Scan for the cell matching the given text and deliver its [X, Y] coordinate at center. 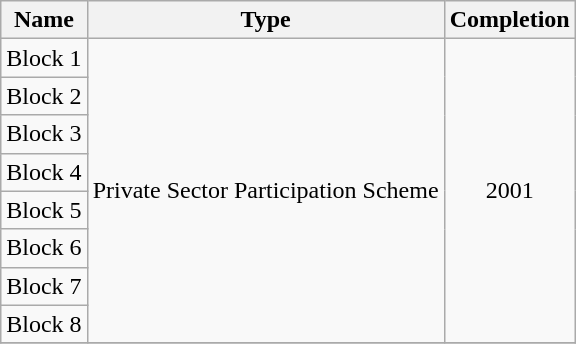
Block 2 [44, 96]
Block 1 [44, 58]
Completion [510, 20]
Block 7 [44, 286]
Block 8 [44, 324]
Block 6 [44, 248]
Block 5 [44, 210]
Type [266, 20]
Block 3 [44, 134]
2001 [510, 191]
Name [44, 20]
Block 4 [44, 172]
Private Sector Participation Scheme [266, 191]
